Capture the cell that displays the provided text and extract its [x, y] central coordinate. 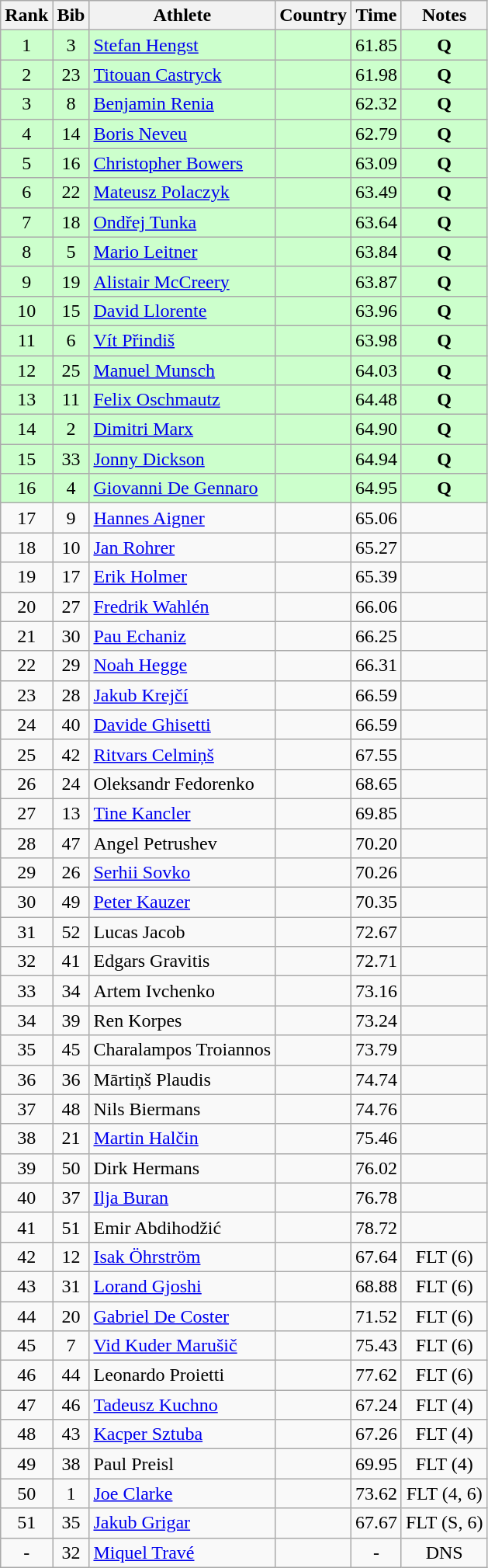
Time [376, 16]
Benjamin Renia [182, 104]
63.09 [376, 163]
Giovanni De Gennaro [182, 488]
DNS [444, 1552]
Boris Neveu [182, 134]
Angel Petrushev [182, 843]
76.02 [376, 1168]
Stefan Hengst [182, 45]
65.27 [376, 548]
Peter Kauzer [182, 902]
Oleksandr Fedorenko [182, 784]
66.25 [376, 636]
69.95 [376, 1464]
77.62 [376, 1375]
73.79 [376, 1050]
Ondřej Tunka [182, 222]
Jakub Grigar [182, 1523]
Tine Kancler [182, 813]
Davide Ghisetti [182, 725]
75.43 [376, 1346]
FLT (4, 6) [444, 1493]
68.88 [376, 1286]
65.39 [376, 577]
Lucas Jacob [182, 932]
63.98 [376, 340]
Erik Holmer [182, 577]
Christopher Bowers [182, 163]
78.72 [376, 1227]
Serhii Sovko [182, 873]
Rank [26, 16]
67.64 [376, 1257]
Paul Preisl [182, 1464]
66.06 [376, 607]
Jonny Dickson [182, 459]
Manuel Munsch [182, 370]
Ilja Buran [182, 1198]
Dimitri Marx [182, 429]
Joe Clarke [182, 1493]
67.26 [376, 1434]
Ren Korpes [182, 1020]
Ritvars Celmiņš [182, 754]
Charalampos Troiannos [182, 1050]
74.74 [376, 1080]
64.03 [376, 370]
Emir Abdihodžić [182, 1227]
Mārtiņš Plaudis [182, 1080]
Notes [444, 16]
63.87 [376, 281]
Jan Rohrer [182, 548]
Athlete [182, 16]
61.85 [376, 45]
72.71 [376, 961]
74.76 [376, 1109]
64.90 [376, 429]
62.79 [376, 134]
Noah Hegge [182, 666]
64.95 [376, 488]
Leonardo Proietti [182, 1375]
63.84 [376, 252]
64.94 [376, 459]
David Llorente [182, 311]
63.49 [376, 193]
66.31 [376, 666]
Martin Halčin [182, 1139]
Gabriel De Coster [182, 1316]
71.52 [376, 1316]
70.35 [376, 902]
67.55 [376, 754]
64.48 [376, 400]
Alistair McCreery [182, 281]
52 [71, 932]
62.32 [376, 104]
73.24 [376, 1020]
Fredrik Wahlén [182, 607]
Miquel Travé [182, 1552]
Edgars Gravitis [182, 961]
Mateusz Polaczyk [182, 193]
Dirk Hermans [182, 1168]
Titouan Castryck [182, 75]
Vid Kuder Marušič [182, 1346]
68.65 [376, 784]
69.85 [376, 813]
72.67 [376, 932]
65.06 [376, 518]
73.62 [376, 1493]
Artem Ivchenko [182, 991]
Pau Echaniz [182, 636]
63.96 [376, 311]
67.24 [376, 1405]
Mario Leitner [182, 252]
Felix Oschmautz [182, 400]
FLT (S, 6) [444, 1523]
Kacper Sztuba [182, 1434]
Vít Přindiš [182, 340]
Lorand Gjoshi [182, 1286]
75.46 [376, 1139]
70.20 [376, 843]
Bib [71, 16]
73.16 [376, 991]
67.67 [376, 1523]
61.98 [376, 75]
63.64 [376, 222]
Hannes Aigner [182, 518]
Jakub Krejčí [182, 695]
Tadeusz Kuchno [182, 1405]
Country [313, 16]
70.26 [376, 873]
Nils Biermans [182, 1109]
76.78 [376, 1198]
Isak Öhrström [182, 1257]
